Find where the given text appears and provide that cell's center as [x, y] coordinate. 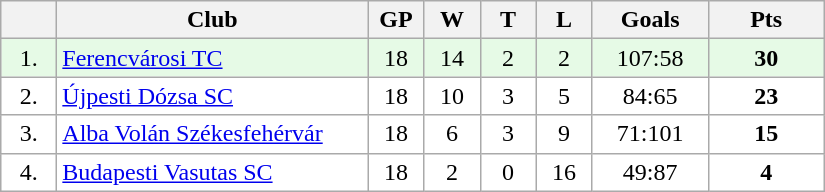
L [564, 20]
Goals [650, 20]
Újpesti Dózsa SC [212, 96]
Pts [766, 20]
16 [564, 172]
71:101 [650, 134]
GP [396, 20]
Budapesti Vasutas SC [212, 172]
4. [29, 172]
23 [766, 96]
107:58 [650, 58]
3. [29, 134]
30 [766, 58]
4 [766, 172]
10 [452, 96]
84:65 [650, 96]
Club [212, 20]
W [452, 20]
Ferencvárosi TC [212, 58]
5 [564, 96]
1. [29, 58]
T [508, 20]
0 [508, 172]
15 [766, 134]
14 [452, 58]
2. [29, 96]
6 [452, 134]
Alba Volán Székesfehérvár [212, 134]
49:87 [650, 172]
9 [564, 134]
